Find where the given text appears and provide that cell's center as (x, y) coordinate. 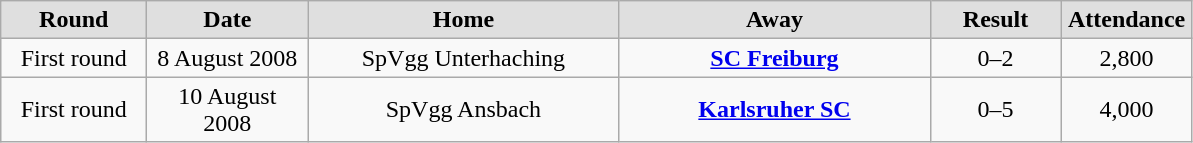
Date (228, 20)
Round (74, 20)
10 August 2008 (228, 110)
Result (996, 20)
SpVgg Unterhaching (464, 58)
SpVgg Ansbach (464, 110)
2,800 (1126, 58)
0–5 (996, 110)
Karlsruher SC (774, 110)
Home (464, 20)
SC Freiburg (774, 58)
Away (774, 20)
0–2 (996, 58)
8 August 2008 (228, 58)
4,000 (1126, 110)
Attendance (1126, 20)
